Find where the given text appears and provide that cell's center as [X, Y] coordinate. 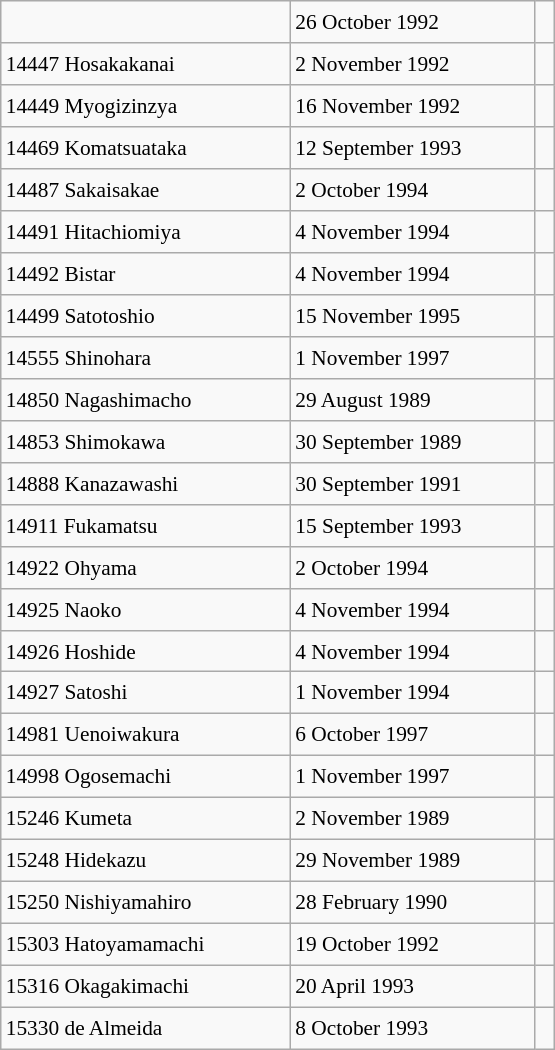
26 October 1992 [412, 22]
15 September 1993 [412, 525]
29 November 1989 [412, 861]
14998 Ogosemachi [146, 777]
14447 Hosakakanai [146, 64]
14499 Satotoshio [146, 316]
14487 Sakaisakae [146, 190]
14555 Shinohara [146, 358]
15246 Kumeta [146, 819]
14925 Naoko [146, 609]
14911 Fukamatsu [146, 525]
2 November 1989 [412, 819]
8 October 1993 [412, 1028]
1 November 1994 [412, 693]
19 October 1992 [412, 945]
15303 Hatoyamamachi [146, 945]
14981 Uenoiwakura [146, 735]
15248 Hidekazu [146, 861]
16 November 1992 [412, 106]
15316 Okagakimachi [146, 986]
14469 Komatsuataka [146, 148]
14491 Hitachiomiya [146, 232]
30 September 1989 [412, 441]
14922 Ohyama [146, 567]
14492 Bistar [146, 274]
2 November 1992 [412, 64]
15 November 1995 [412, 316]
14926 Hoshide [146, 651]
14853 Shimokawa [146, 441]
15250 Nishiyamahiro [146, 903]
15330 de Almeida [146, 1028]
14888 Kanazawashi [146, 483]
14449 Myogizinzya [146, 106]
28 February 1990 [412, 903]
30 September 1991 [412, 483]
12 September 1993 [412, 148]
20 April 1993 [412, 986]
14927 Satoshi [146, 693]
14850 Nagashimacho [146, 399]
29 August 1989 [412, 399]
6 October 1997 [412, 735]
